Capture the cell that displays the provided text and extract its (x, y) central coordinate. 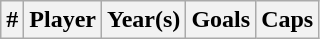
Year(s) (144, 20)
Goals (221, 20)
Player (63, 20)
# (12, 20)
Caps (288, 20)
